Identify which cell holds the provided text, then report its (x, y) central coordinate. 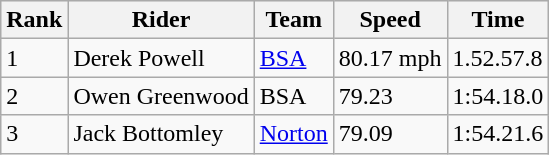
1:54.21.6 (498, 134)
79.09 (390, 134)
80.17 mph (390, 58)
1 (34, 58)
1:54.18.0 (498, 96)
79.23 (390, 96)
Rank (34, 20)
2 (34, 96)
Speed (390, 20)
1.52.57.8 (498, 58)
Derek Powell (161, 58)
3 (34, 134)
Norton (294, 134)
Team (294, 20)
Rider (161, 20)
Jack Bottomley (161, 134)
Time (498, 20)
Owen Greenwood (161, 96)
